Return (X, Y) of the center of cell containing provided text 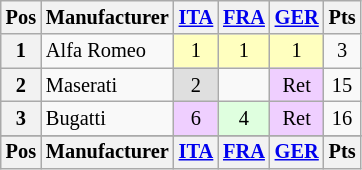
6 (196, 118)
Alfa Romeo (108, 51)
15 (342, 85)
4 (244, 118)
16 (342, 118)
Maserati (108, 85)
Bugatti (108, 118)
